Find where the given text appears and provide that cell's center as (x, y) coordinate. 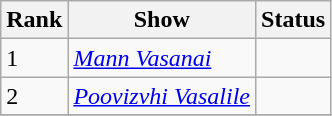
1 (34, 58)
Show (162, 20)
Rank (34, 20)
2 (34, 96)
Status (294, 20)
Poovizvhi Vasalile (162, 96)
Mann Vasanai (162, 58)
